Scan for the cell matching the given text and deliver its [x, y] coordinate at center. 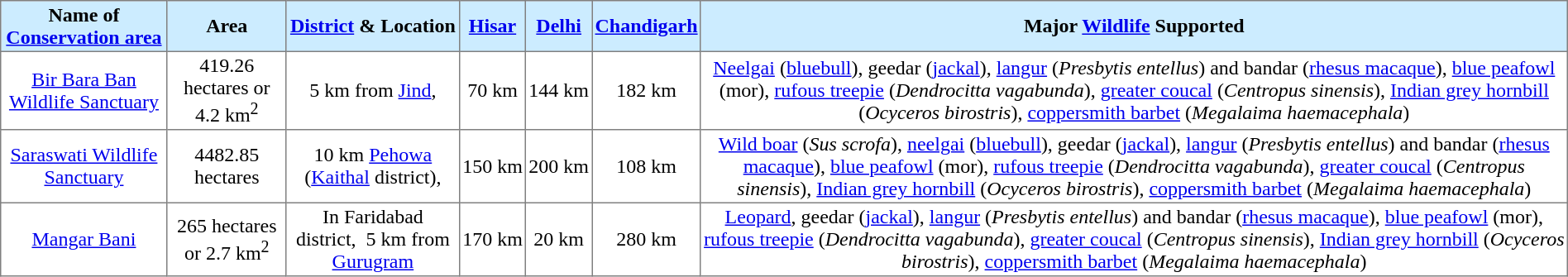
10 km Pehowa (Kaithal district), [372, 166]
4482.85 hectares [227, 166]
Area [227, 26]
419.26 hectares or 4.2 km2 [227, 91]
265 hectares or 2.7 km2 [227, 240]
280 km [647, 240]
182 km [647, 91]
Saraswati Wildlife Sanctuary [84, 166]
Delhi [559, 26]
In Faridabad district, 5 km from Gurugram [372, 240]
Name of Conservation area [84, 26]
170 km [492, 240]
70 km [492, 91]
Bir Bara Ban Wildlife Sanctuary [84, 91]
5 km from Jind, [372, 91]
144 km [559, 91]
District & Location [372, 26]
200 km [559, 166]
Major Wildlife Supported [1134, 26]
150 km [492, 166]
Hisar [492, 26]
Mangar Bani [84, 240]
108 km [647, 166]
20 km [559, 240]
Chandigarh [647, 26]
